Search for the cell housing the specified text and yield its (X, Y) center coordinate. 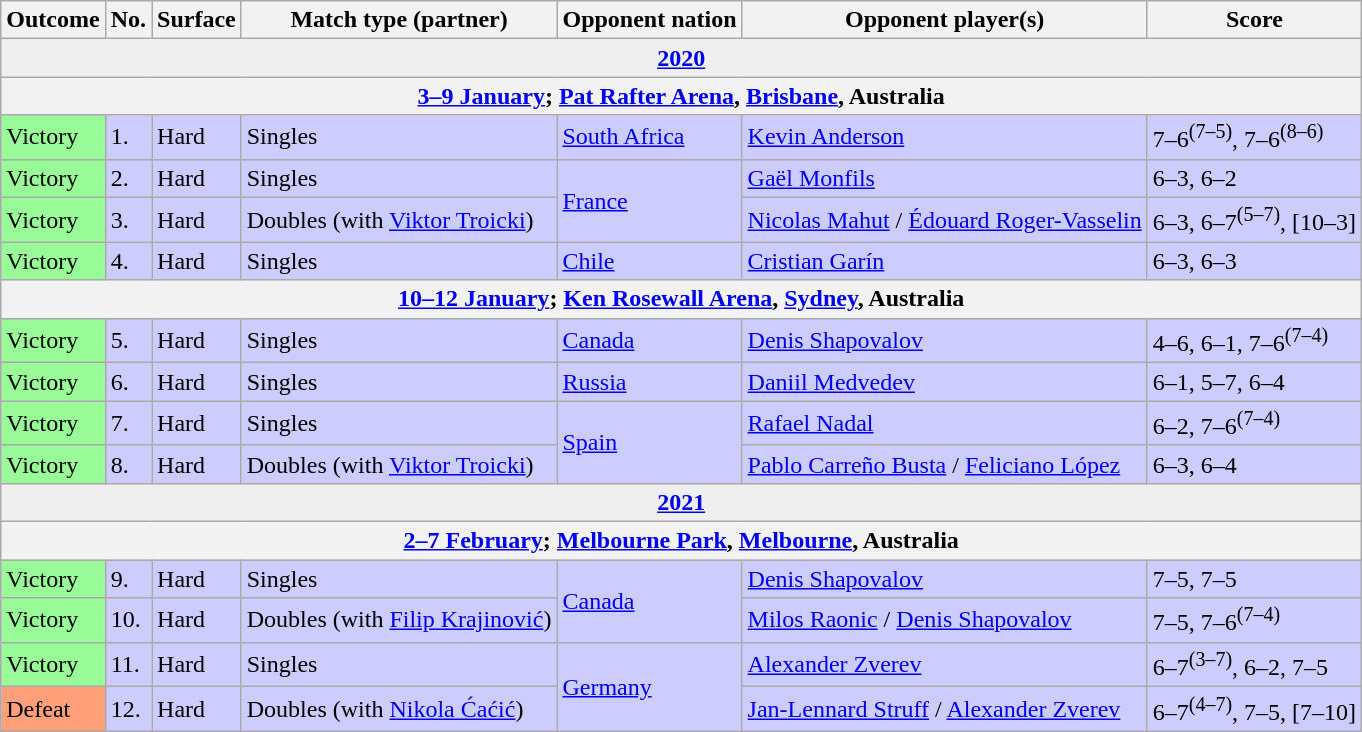
6–2, 7–6(7–4) (1254, 424)
2–7 February; Melbourne Park, Melbourne, Australia (682, 541)
Daniil Medvedev (944, 382)
3–9 January; Pat Rafter Arena, Brisbane, Australia (682, 96)
8. (128, 464)
Nicolas Mahut / Édouard Roger-Vasselin (944, 220)
7–6(7–5), 7–6(8–6) (1254, 138)
Opponent nation (650, 20)
Cristian Garín (944, 261)
3. (128, 220)
2. (128, 178)
9. (128, 579)
South Africa (650, 138)
6–3, 6–4 (1254, 464)
Outcome (53, 20)
7. (128, 424)
2020 (682, 58)
Doubles (with Filip Krajinović) (399, 620)
10–12 January; Ken Rosewall Arena, Sydney, Australia (682, 299)
Kevin Anderson (944, 138)
Surface (197, 20)
Alexander Zverev (944, 664)
4. (128, 261)
Gaël Monfils (944, 178)
6–7(4–7), 7–5, [7–10] (1254, 710)
Opponent player(s) (944, 20)
5. (128, 340)
10. (128, 620)
Score (1254, 20)
Pablo Carreño Busta / Feliciano López (944, 464)
Doubles (with Nikola Ćaćić) (399, 710)
France (650, 200)
2021 (682, 502)
7–5, 7–5 (1254, 579)
6–1, 5–7, 6–4 (1254, 382)
6–3, 6–2 (1254, 178)
Rafael Nadal (944, 424)
1. (128, 138)
4–6, 6–1, 7–6(7–4) (1254, 340)
Milos Raonic / Denis Shapovalov (944, 620)
12. (128, 710)
6–7(3–7), 6–2, 7–5 (1254, 664)
11. (128, 664)
Russia (650, 382)
Spain (650, 442)
No. (128, 20)
Jan-Lennard Struff / Alexander Zverev (944, 710)
Germany (650, 686)
7–5, 7–6(7–4) (1254, 620)
6–3, 6–3 (1254, 261)
6. (128, 382)
Match type (partner) (399, 20)
6–3, 6–7(5–7), [10–3] (1254, 220)
Defeat (53, 710)
Chile (650, 261)
